Return the [x, y] coordinate for the center point of the cell that contains the specified text.  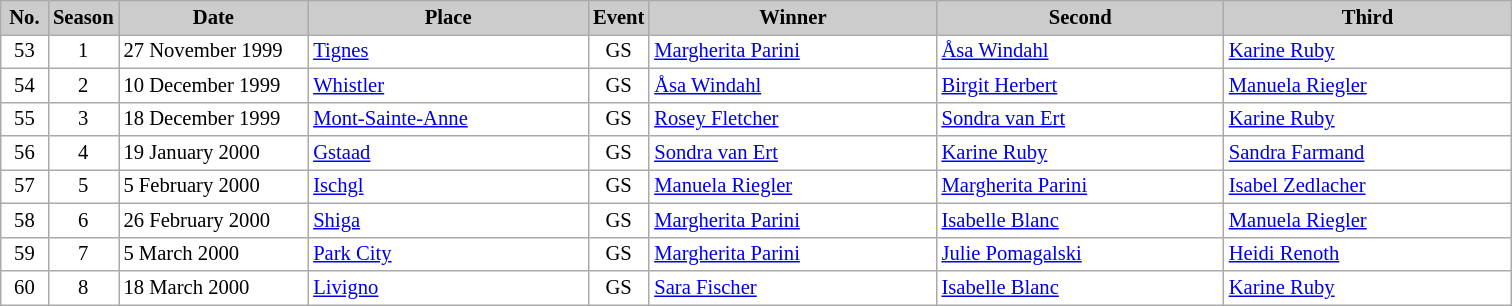
18 March 2000 [213, 287]
Gstaad [448, 153]
Rosey Fletcher [792, 119]
3 [83, 119]
19 January 2000 [213, 153]
Season [83, 17]
Isabel Zedlacher [1368, 186]
Shiga [448, 220]
27 November 1999 [213, 51]
Mont-Sainte-Anne [448, 119]
Winner [792, 17]
Heidi Renoth [1368, 254]
5 March 2000 [213, 254]
57 [24, 186]
55 [24, 119]
59 [24, 254]
54 [24, 85]
Birgit Herbert [1080, 85]
Event [618, 17]
Place [448, 17]
Ischgl [448, 186]
Julie Pomagalski [1080, 254]
Whistler [448, 85]
No. [24, 17]
10 December 1999 [213, 85]
Sandra Farmand [1368, 153]
53 [24, 51]
Livigno [448, 287]
Date [213, 17]
Sara Fischer [792, 287]
6 [83, 220]
Park City [448, 254]
2 [83, 85]
5 February 2000 [213, 186]
Second [1080, 17]
56 [24, 153]
7 [83, 254]
8 [83, 287]
4 [83, 153]
5 [83, 186]
Tignes [448, 51]
Third [1368, 17]
1 [83, 51]
60 [24, 287]
18 December 1999 [213, 119]
26 February 2000 [213, 220]
58 [24, 220]
